Search for the cell housing the specified text and yield its (x, y) center coordinate. 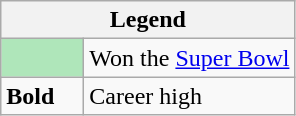
Bold (42, 96)
Career high (190, 96)
Won the Super Bowl (190, 58)
Legend (148, 20)
